Extract the (X, Y) coordinate from the center of the cell holding the provided text.  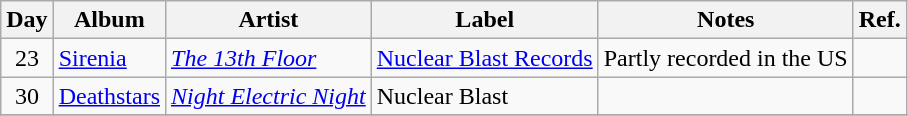
Sirenia (109, 58)
Label (484, 20)
The 13th Floor (269, 58)
Partly recorded in the US (726, 58)
23 (27, 58)
Nuclear Blast Records (484, 58)
Album (109, 20)
Day (27, 20)
Nuclear Blast (484, 96)
Night Electric Night (269, 96)
Notes (726, 20)
Ref. (880, 20)
Deathstars (109, 96)
Artist (269, 20)
30 (27, 96)
